Return the (x, y) coordinate for the center point of the cell that contains the specified text.  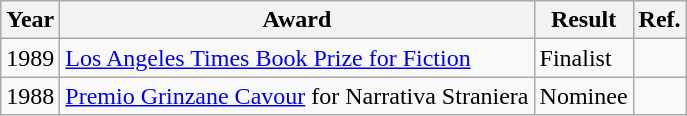
1988 (30, 96)
Nominee (584, 96)
Result (584, 20)
Year (30, 20)
Premio Grinzane Cavour for Narrativa Straniera (297, 96)
Finalist (584, 58)
Award (297, 20)
1989 (30, 58)
Ref. (660, 20)
Los Angeles Times Book Prize for Fiction (297, 58)
